Extract the (x, y) coordinate from the center of the cell holding the provided text.  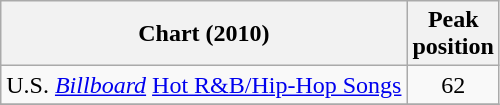
Peakposition (453, 34)
U.S. Billboard Hot R&B/Hip-Hop Songs (204, 85)
62 (453, 85)
Chart (2010) (204, 34)
